Output the (X, Y) coordinate of the center of the cell containing the given text.  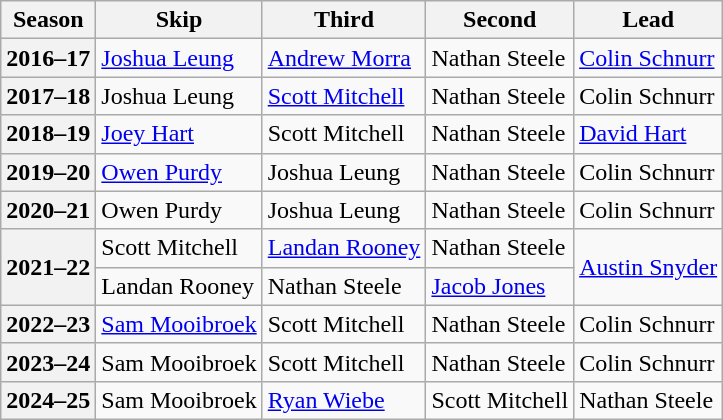
Jacob Jones (500, 286)
2018–19 (48, 134)
Lead (648, 20)
2021–22 (48, 267)
2022–23 (48, 324)
Joey Hart (179, 134)
Ryan Wiebe (344, 400)
David Hart (648, 134)
2016–17 (48, 58)
Austin Snyder (648, 267)
2024–25 (48, 400)
Andrew Morra (344, 58)
Second (500, 20)
2019–20 (48, 172)
2017–18 (48, 96)
2023–24 (48, 362)
Skip (179, 20)
Season (48, 20)
2020–21 (48, 210)
Third (344, 20)
